Find where the given text appears and provide that cell's center as (X, Y) coordinate. 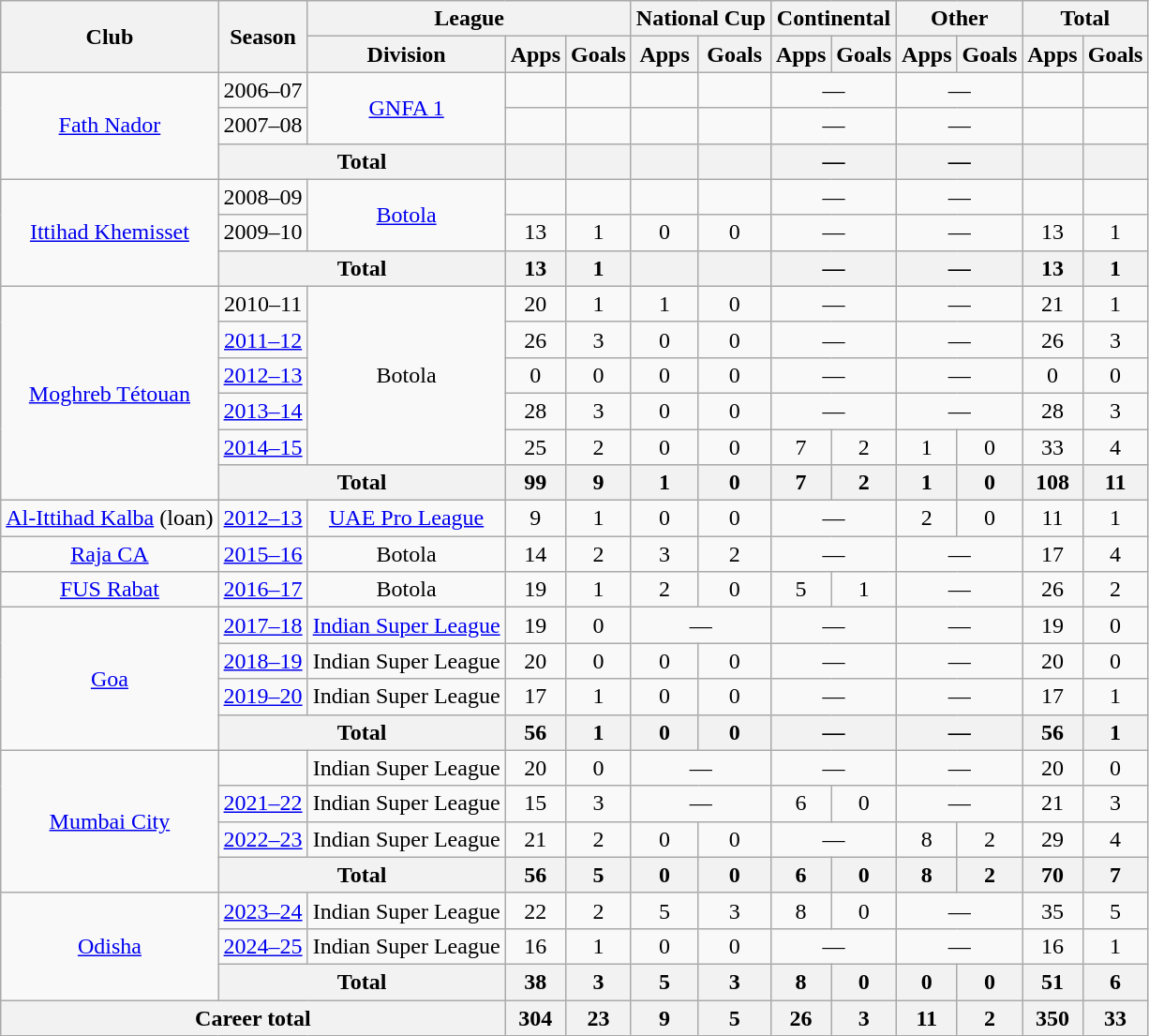
350 (1052, 1017)
14 (535, 554)
2010–11 (262, 304)
Mumbai City (110, 821)
2007–08 (262, 126)
Ittihad Khemisset (110, 233)
15 (535, 803)
2016–17 (262, 590)
2008–09 (262, 197)
2024–25 (262, 946)
99 (535, 483)
2006–07 (262, 90)
Al-Ittihad Kalba (loan) (110, 518)
2018–19 (262, 661)
2017–18 (262, 625)
304 (535, 1017)
Division (407, 54)
2023–24 (262, 910)
22 (535, 910)
23 (599, 1017)
2011–12 (262, 339)
Career total (253, 1017)
Other (960, 19)
Odisha (110, 946)
National Cup (701, 19)
2019–20 (262, 697)
2014–15 (262, 447)
51 (1052, 982)
Continental (833, 19)
2009–10 (262, 233)
UAE Pro League (407, 518)
2021–22 (262, 803)
38 (535, 982)
Moghreb Tétouan (110, 393)
108 (1052, 483)
25 (535, 447)
2022–23 (262, 839)
League (469, 19)
Goa (110, 679)
Season (262, 37)
2015–16 (262, 554)
FUS Rabat (110, 590)
35 (1052, 910)
Club (110, 37)
Raja CA (110, 554)
GNFA 1 (407, 108)
70 (1052, 875)
Fath Nador (110, 126)
29 (1052, 839)
2013–14 (262, 411)
